Pinpoint the cell where the given text exists, returning its (X, Y) midpoint coordinate. 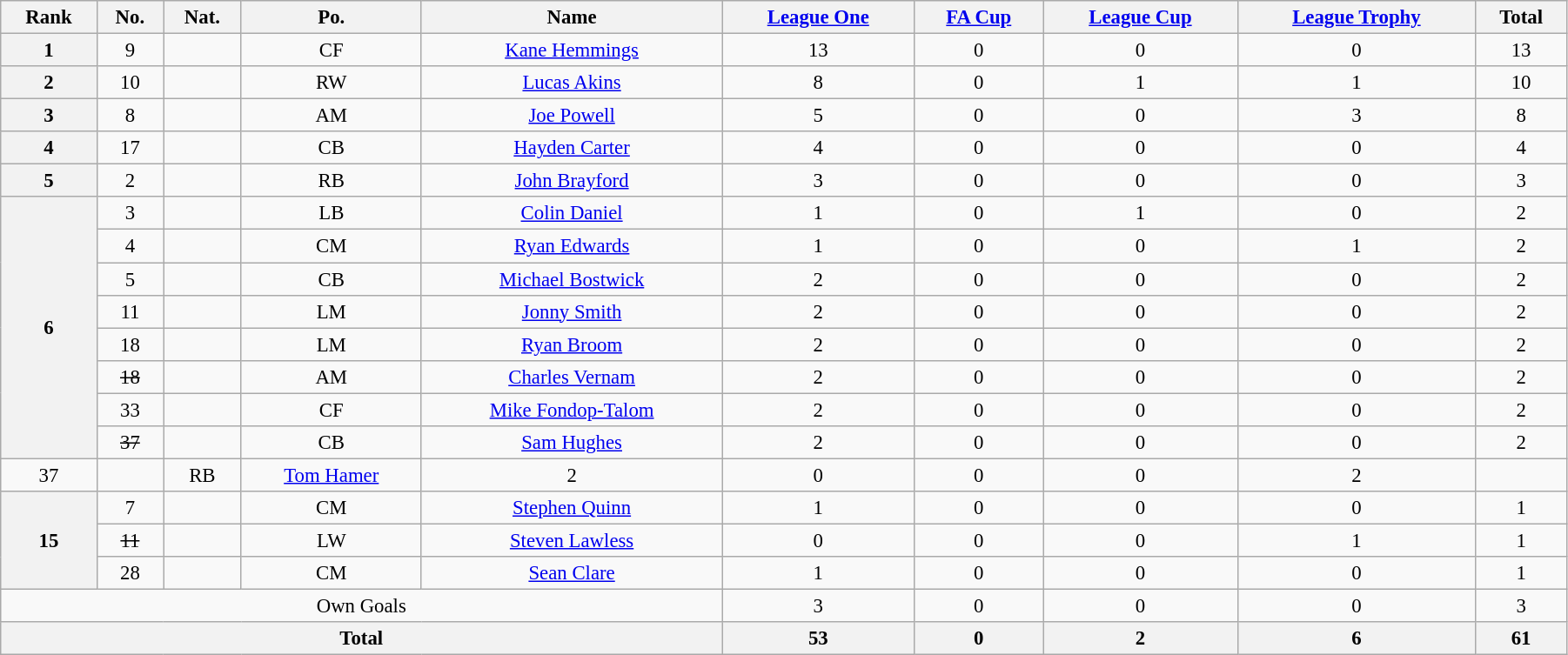
Colin Daniel (571, 213)
FA Cup (979, 17)
Stephen Quinn (571, 508)
Sean Clare (571, 573)
Nat. (203, 17)
RW (331, 83)
League Cup (1140, 17)
28 (130, 573)
17 (130, 148)
League One (818, 17)
Charles Vernam (571, 377)
Sam Hughes (571, 443)
Own Goals (362, 606)
7 (130, 508)
33 (130, 410)
No. (130, 17)
Ryan Broom (571, 344)
Michael Bostwick (571, 279)
Po. (331, 17)
61 (1521, 638)
Lucas Akins (571, 83)
LB (331, 213)
Mike Fondop-Talom (571, 410)
Steven Lawless (571, 540)
9 (130, 50)
Kane Hemmings (571, 50)
John Brayford (571, 181)
53 (818, 638)
Hayden Carter (571, 148)
15 (49, 541)
Jonny Smith (571, 311)
Joe Powell (571, 116)
LW (331, 540)
League Trophy (1357, 17)
Rank (49, 17)
Tom Hamer (331, 475)
Name (571, 17)
Ryan Edwards (571, 246)
